Provide the (X, Y) coordinate of the cell's center where the given text is located.  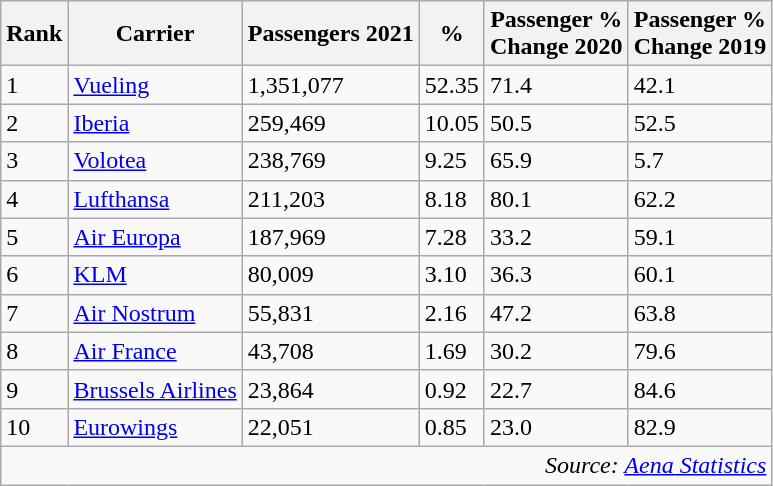
22.7 (556, 389)
Passengers 2021 (330, 34)
0.85 (452, 427)
Source: Aena Statistics (386, 465)
2 (34, 123)
84.6 (700, 389)
% (452, 34)
3.10 (452, 275)
4 (34, 199)
6 (34, 275)
65.9 (556, 161)
Passenger % Change 2019 (700, 34)
187,969 (330, 237)
Carrier (155, 34)
Air France (155, 351)
1.69 (452, 351)
8.18 (452, 199)
23,864 (330, 389)
259,469 (330, 123)
0.92 (452, 389)
62.2 (700, 199)
Volotea (155, 161)
5.7 (700, 161)
3 (34, 161)
9.25 (452, 161)
80,009 (330, 275)
Passenger % Change 2020 (556, 34)
22,051 (330, 427)
33.2 (556, 237)
30.2 (556, 351)
KLM (155, 275)
55,831 (330, 313)
Air Nostrum (155, 313)
2.16 (452, 313)
8 (34, 351)
43,708 (330, 351)
71.4 (556, 85)
Vueling (155, 85)
10 (34, 427)
238,769 (330, 161)
63.8 (700, 313)
36.3 (556, 275)
7.28 (452, 237)
Rank (34, 34)
52.5 (700, 123)
80.1 (556, 199)
42.1 (700, 85)
10.05 (452, 123)
5 (34, 237)
Lufthansa (155, 199)
52.35 (452, 85)
7 (34, 313)
Iberia (155, 123)
23.0 (556, 427)
82.9 (700, 427)
1 (34, 85)
Eurowings (155, 427)
79.6 (700, 351)
50.5 (556, 123)
47.2 (556, 313)
59.1 (700, 237)
211,203 (330, 199)
60.1 (700, 275)
Brussels Airlines (155, 389)
Air Europa (155, 237)
1,351,077 (330, 85)
9 (34, 389)
